Return (x, y) of the center of cell containing provided text 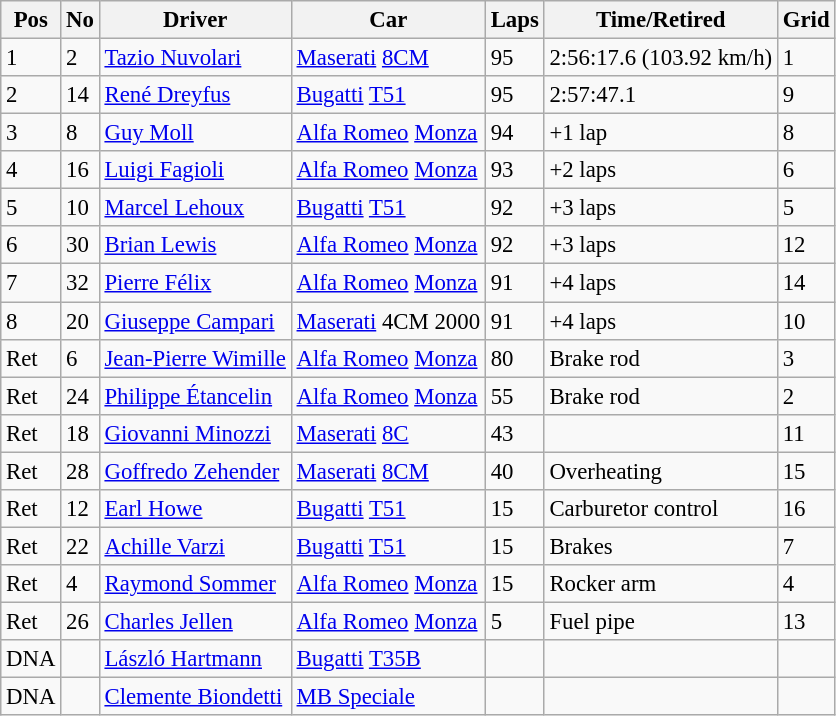
40 (514, 471)
Overheating (660, 471)
80 (514, 358)
No (80, 20)
26 (80, 621)
Philippe Étancelin (195, 396)
32 (80, 283)
Goffredo Zehender (195, 471)
+1 lap (660, 133)
Pos (31, 20)
93 (514, 170)
Giuseppe Campari (195, 321)
Pierre Félix (195, 283)
2:57:47.1 (660, 95)
22 (80, 546)
László Hartmann (195, 659)
Guy Moll (195, 133)
Charles Jellen (195, 621)
Brian Lewis (195, 245)
55 (514, 396)
Rocker arm (660, 584)
Laps (514, 20)
30 (80, 245)
Raymond Sommer (195, 584)
Brakes (660, 546)
Achille Varzi (195, 546)
Marcel Lehoux (195, 208)
Carburetor control (660, 509)
Clemente Biondetti (195, 697)
13 (806, 621)
Maserati 4CM 2000 (388, 321)
43 (514, 433)
René Dreyfus (195, 95)
Tazio Nuvolari (195, 58)
Car (388, 20)
18 (80, 433)
Earl Howe (195, 509)
9 (806, 95)
24 (80, 396)
Giovanni Minozzi (195, 433)
Maserati 8C (388, 433)
94 (514, 133)
Time/Retired (660, 20)
28 (80, 471)
11 (806, 433)
Fuel pipe (660, 621)
Driver (195, 20)
+2 laps (660, 170)
Luigi Fagioli (195, 170)
Jean-Pierre Wimille (195, 358)
Bugatti T35B (388, 659)
2:56:17.6 (103.92 km/h) (660, 58)
Grid (806, 20)
MB Speciale (388, 697)
20 (80, 321)
